Identify which cell holds the provided text, then report its [X, Y] central coordinate. 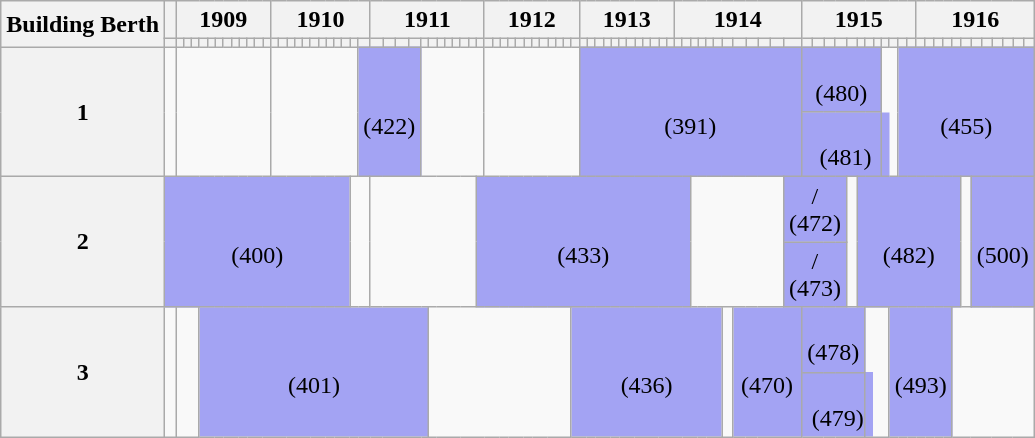
(478) [833, 340]
1912 [532, 20]
(422) [390, 112]
/ (473) [814, 274]
1910 [321, 20]
(436) [646, 372]
2 [83, 242]
(481) [845, 144]
(500) [1002, 242]
(455) [966, 112]
(470) [767, 372]
1913 [626, 20]
1911 [427, 20]
(480) [841, 80]
(493) [920, 372]
(400) [258, 242]
(482) [908, 242]
(433) [583, 242]
(401) [314, 372]
3 [83, 372]
Building Berth [83, 24]
1 [83, 112]
(391) [690, 112]
1915 [858, 20]
1916 [975, 20]
/ (472) [814, 210]
1909 [224, 20]
(479) [837, 404]
1914 [738, 20]
